Extract the [X, Y] coordinate from the center of the cell holding the provided text.  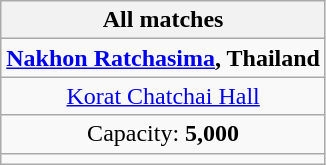
All matches [164, 20]
Capacity: 5,000 [164, 134]
Korat Chatchai Hall [164, 96]
Nakhon Ratchasima, Thailand [164, 58]
